Locate the cell with the specified text and output its (X, Y) center coordinate. 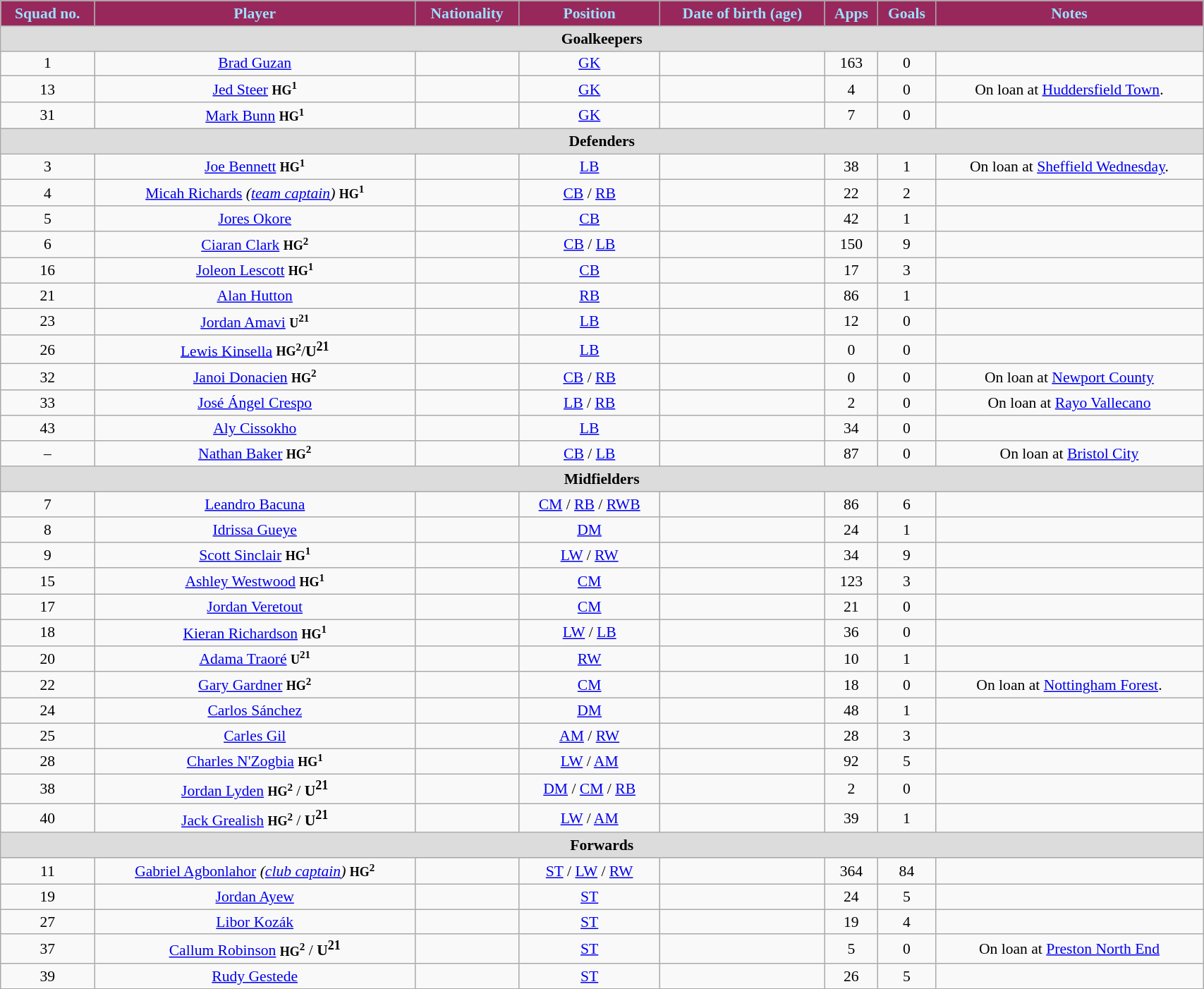
LW / LB (590, 632)
Goals (907, 13)
12 (851, 322)
Callum Robinson HG2 / U21 (255, 949)
16 (48, 271)
32 (48, 377)
Carles Gil (255, 736)
Rudy Gestede (255, 976)
Jordan Ayew (255, 897)
27 (48, 922)
Midfielders (602, 480)
Nationality (467, 13)
25 (48, 736)
84 (907, 870)
Joleon Lescott HG1 (255, 271)
CM / RB / RWB (590, 504)
– (48, 453)
31 (48, 116)
Jordan Amavi U21 (255, 322)
Squad no. (48, 13)
Ciaran Clark HG2 (255, 244)
8 (48, 530)
36 (851, 632)
Mark Bunn HG1 (255, 116)
Forwards (602, 846)
Scott Sinclair HG1 (255, 554)
10 (851, 659)
13 (48, 89)
Carlos Sánchez (255, 711)
37 (48, 949)
On loan at Nottingham Forest. (1069, 686)
Leandro Bacuna (255, 504)
Notes (1069, 13)
Gary Gardner HG2 (255, 686)
163 (851, 63)
Player (255, 13)
Gabriel Agbonlahor (club captain) HG2 (255, 870)
DM / CM / RB (590, 789)
On loan at Newport County (1069, 377)
Lewis Kinsella HG2/U21 (255, 350)
Jordan Veretout (255, 607)
15 (48, 581)
LW / RW (590, 554)
Date of birth (age) (742, 13)
Goalkeepers (602, 39)
On loan at Preston North End (1069, 949)
123 (851, 581)
Janoi Donacien HG2 (255, 377)
Ashley Westwood HG1 (255, 581)
Adama Traoré U21 (255, 659)
Apps (851, 13)
40 (48, 818)
Nathan Baker HG2 (255, 453)
48 (851, 711)
Aly Cissokho (255, 428)
Jordan Lyden HG2 / U21 (255, 789)
150 (851, 244)
Jed Steer HG1 (255, 89)
RW (590, 659)
Idrissa Gueye (255, 530)
92 (851, 762)
Brad Guzan (255, 63)
11 (48, 870)
LB / RB (590, 403)
33 (48, 403)
José Ángel Crespo (255, 403)
23 (48, 322)
On loan at Bristol City (1069, 453)
42 (851, 219)
364 (851, 870)
43 (48, 428)
RB (590, 296)
On loan at Huddersfield Town. (1069, 89)
Defenders (602, 141)
Jores Okore (255, 219)
Micah Richards (team captain) HG1 (255, 193)
Kieran Richardson HG1 (255, 632)
On loan at Sheffield Wednesday. (1069, 166)
Jack Grealish HG2 / U21 (255, 818)
AM / RW (590, 736)
Libor Kozák (255, 922)
87 (851, 453)
ST / LW / RW (590, 870)
Charles N'Zogbia HG1 (255, 762)
Position (590, 13)
Alan Hutton (255, 296)
Joe Bennett HG1 (255, 166)
20 (48, 659)
On loan at Rayo Vallecano (1069, 403)
